Find where the given text appears and provide that cell's center as (x, y) coordinate. 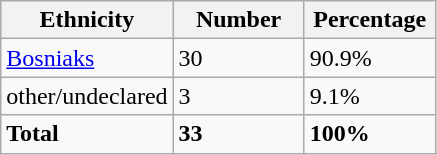
9.1% (370, 96)
3 (238, 96)
Number (238, 20)
Ethnicity (87, 20)
Bosniaks (87, 58)
33 (238, 134)
other/undeclared (87, 96)
Percentage (370, 20)
Total (87, 134)
30 (238, 58)
90.9% (370, 58)
100% (370, 134)
